Find where the given text appears and provide that cell's center as (x, y) coordinate. 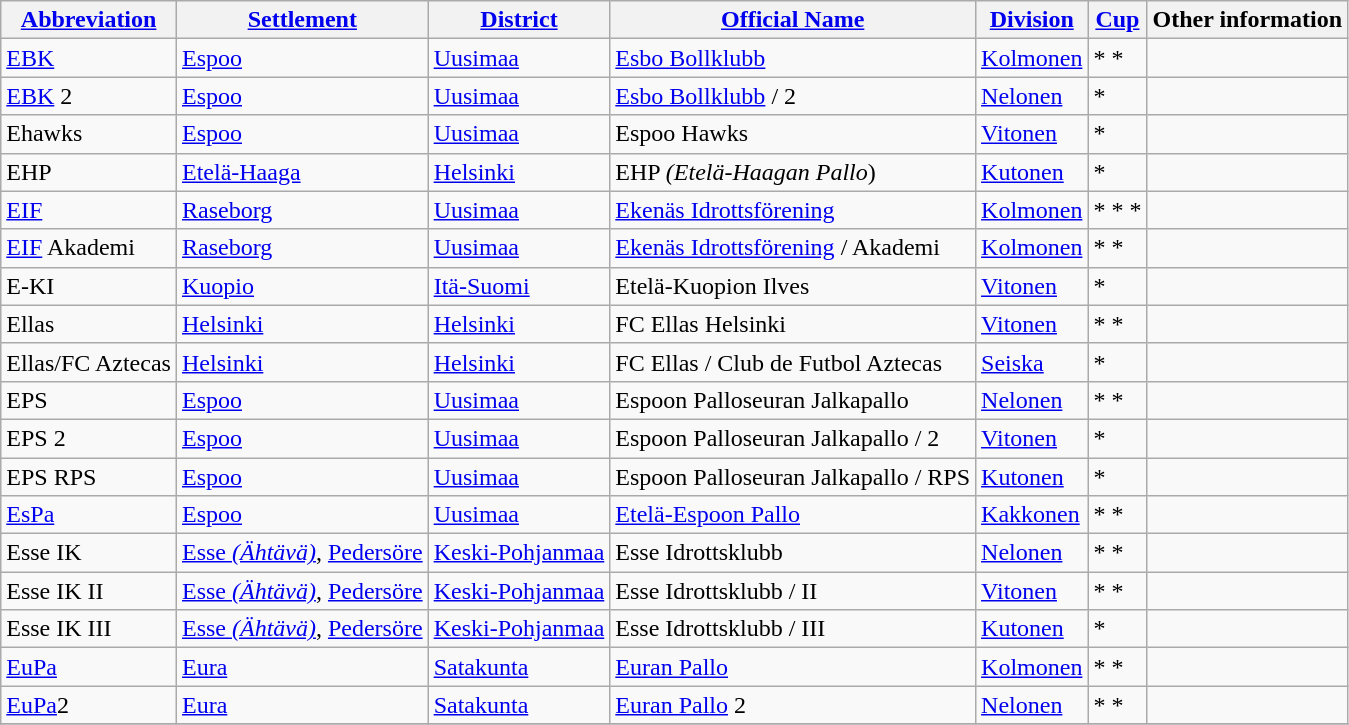
Esbo Bollklubb / 2 (793, 96)
* * * (1118, 210)
E-KI (89, 286)
EIF (89, 210)
Espoon Palloseuran Jalkapallo / RPS (793, 477)
Ehawks (89, 134)
Division (1032, 20)
Ekenäs Idrottsförening / Akademi (793, 248)
Abbreviation (89, 20)
Settlement (302, 20)
Etelä-Kuopion Ilves (793, 286)
District (519, 20)
EBK 2 (89, 96)
EIF Akademi (89, 248)
Seiska (1032, 362)
Other information (1248, 20)
Etelä-Haaga (302, 172)
EuPa (89, 667)
Esse IK (89, 553)
Cup (1118, 20)
EsPa (89, 515)
Esse Idrottsklubb (793, 553)
Euran Pallo 2 (793, 705)
Itä-Suomi (519, 286)
Ellas (89, 324)
FC Ellas / Club de Futbol Aztecas (793, 362)
Esbo Bollklubb (793, 58)
Kuopio (302, 286)
FC Ellas Helsinki (793, 324)
Ekenäs Idrottsförening (793, 210)
EuPa2 (89, 705)
Ellas/FC Aztecas (89, 362)
EBK (89, 58)
Esse IK II (89, 591)
Euran Pallo (793, 667)
Espoon Palloseuran Jalkapallo / 2 (793, 438)
Espoo Hawks (793, 134)
Esse Idrottsklubb / II (793, 591)
EHP (Etelä-Haagan Pallo) (793, 172)
Espoon Palloseuran Jalkapallo (793, 400)
Esse Idrottsklubb / III (793, 629)
Kakkonen (1032, 515)
Esse IK III (89, 629)
EPS RPS (89, 477)
Official Name (793, 20)
EHP (89, 172)
EPS (89, 400)
EPS 2 (89, 438)
Etelä-Espoon Pallo (793, 515)
